Return (x, y) of the center of cell containing provided text 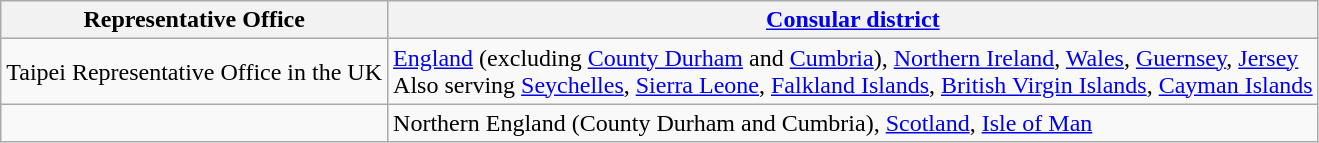
Taipei Representative Office in the UK (194, 72)
Northern England (County Durham and Cumbria), Scotland, Isle of Man (854, 123)
Representative Office (194, 20)
Consular district (854, 20)
